Determine the [x, y] coordinate at the center of the cell enclosing the given text.  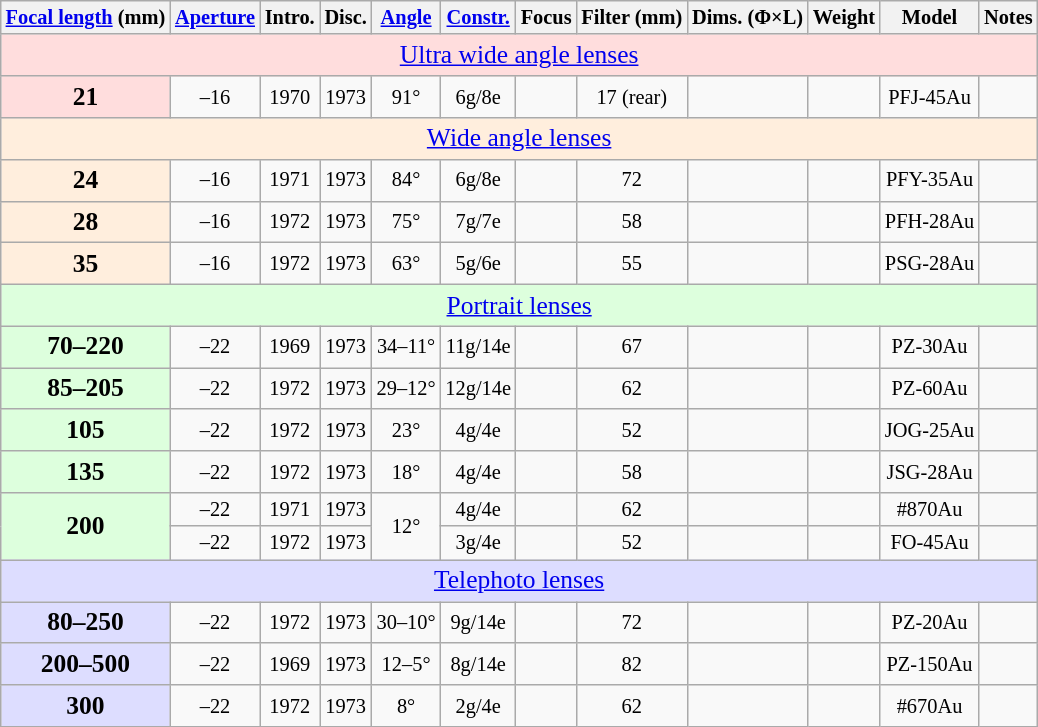
67 [632, 347]
Model [930, 17]
Disc. [346, 17]
Portrait lenses [520, 305]
#670Au [930, 706]
300 [86, 706]
PFJ-45Au [930, 97]
FO-45Au [930, 543]
3g/4e [478, 543]
11g/14e [478, 347]
82 [632, 664]
Wide angle lenses [520, 138]
PFH-28Au [930, 222]
2g/4e [478, 706]
12–5° [406, 664]
PFY-35Au [930, 180]
Focus [546, 17]
18° [406, 472]
63° [406, 263]
Ultra wide angle lenses [520, 55]
PZ-60Au [930, 388]
70–220 [86, 347]
Weight [844, 17]
21 [86, 97]
JOG-25Au [930, 430]
Notes [1008, 17]
12° [406, 526]
29–12° [406, 388]
Telephoto lenses [520, 581]
24 [86, 180]
8° [406, 706]
Aperture [215, 17]
17 (rear) [632, 97]
PZ-30Au [930, 347]
#870Au [930, 509]
28 [86, 222]
PZ-150Au [930, 664]
JSG-28Au [930, 472]
12g/14e [478, 388]
PSG-28Au [930, 263]
85–205 [86, 388]
PZ-20Au [930, 622]
Constr. [478, 17]
Angle [406, 17]
Focal length (mm) [86, 17]
Filter (mm) [632, 17]
8g/14e [478, 664]
35 [86, 263]
80–250 [86, 622]
135 [86, 472]
5g/6e [478, 263]
55 [632, 263]
1970 [290, 97]
91° [406, 97]
9g/14e [478, 622]
Dims. (Φ×L) [748, 17]
Intro. [290, 17]
23° [406, 430]
200 [86, 526]
105 [86, 430]
75° [406, 222]
34–11° [406, 347]
200–500 [86, 664]
84° [406, 180]
30–10° [406, 622]
7g/7e [478, 222]
